Provide the [X, Y] coordinate of the cell's center where the given text is located.  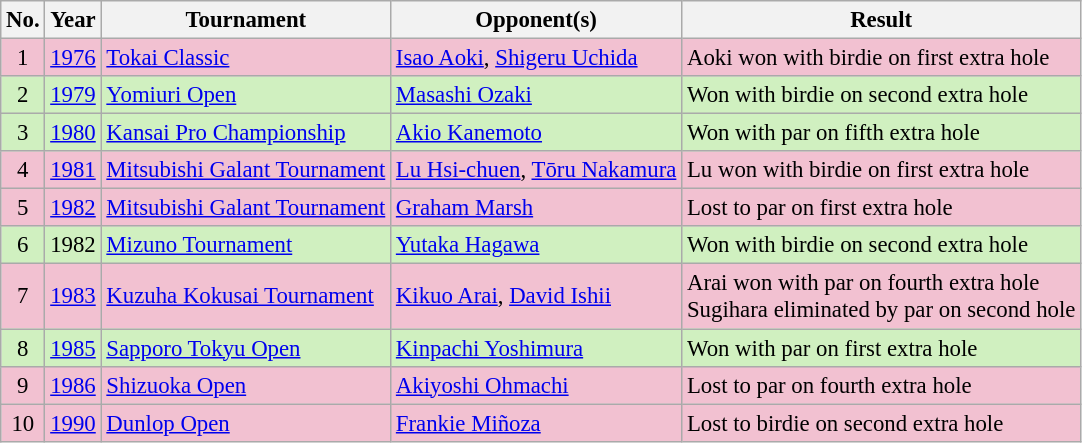
Won with par on fifth extra hole [882, 133]
Dunlop Open [246, 423]
Year [73, 20]
1990 [73, 423]
Tokai Classic [246, 58]
9 [23, 385]
3 [23, 133]
Kuzuha Kokusai Tournament [246, 296]
2 [23, 95]
Lost to par on fourth extra hole [882, 385]
Yutaka Hagawa [536, 245]
Arai won with par on fourth extra holeSugihara eliminated by par on second hole [882, 296]
Mizuno Tournament [246, 245]
Lost to par on first extra hole [882, 208]
5 [23, 208]
Won with par on first extra hole [882, 348]
Opponent(s) [536, 20]
Kikuo Arai, David Ishii [536, 296]
Kinpachi Yoshimura [536, 348]
Isao Aoki, Shigeru Uchida [536, 58]
Tournament [246, 20]
Sapporo Tokyu Open [246, 348]
Kansai Pro Championship [246, 133]
1980 [73, 133]
Graham Marsh [536, 208]
Result [882, 20]
Masashi Ozaki [536, 95]
1986 [73, 385]
6 [23, 245]
1983 [73, 296]
Akiyoshi Ohmachi [536, 385]
1979 [73, 95]
4 [23, 170]
8 [23, 348]
1985 [73, 348]
Shizuoka Open [246, 385]
Lu Hsi-chuen, Tōru Nakamura [536, 170]
Akio Kanemoto [536, 133]
Lu won with birdie on first extra hole [882, 170]
Aoki won with birdie on first extra hole [882, 58]
Lost to birdie on second extra hole [882, 423]
1 [23, 58]
1976 [73, 58]
Yomiuri Open [246, 95]
7 [23, 296]
Frankie Miñoza [536, 423]
1981 [73, 170]
10 [23, 423]
No. [23, 20]
